Identify which cell holds the provided text, then report its [x, y] central coordinate. 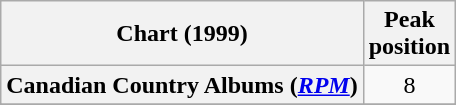
8 [409, 85]
Peakposition [409, 34]
Chart (1999) [182, 34]
Canadian Country Albums (RPM) [182, 85]
